Detect which cell encompasses the target text, then output its (X, Y) center coordinate. 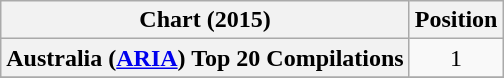
Position (456, 20)
1 (456, 58)
Chart (2015) (205, 20)
Australia (ARIA) Top 20 Compilations (205, 58)
